Find where the given text appears and provide that cell's center as (x, y) coordinate. 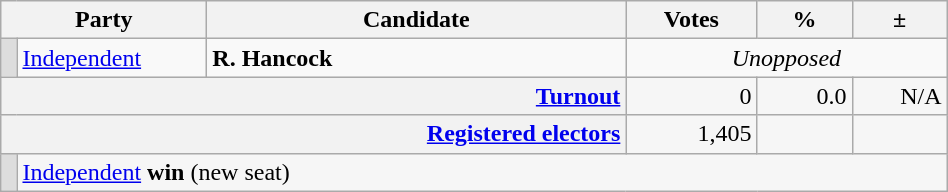
Party (104, 20)
Registered electors (314, 134)
% (804, 20)
Candidate (416, 20)
Turnout (314, 96)
Independent (112, 58)
± (900, 20)
R. Hancock (416, 58)
Votes (692, 20)
0.0 (804, 96)
1,405 (692, 134)
0 (692, 96)
N/A (900, 96)
Independent win (new seat) (482, 172)
Unopposed (786, 58)
